Identify which cell holds the provided text, then report its (X, Y) central coordinate. 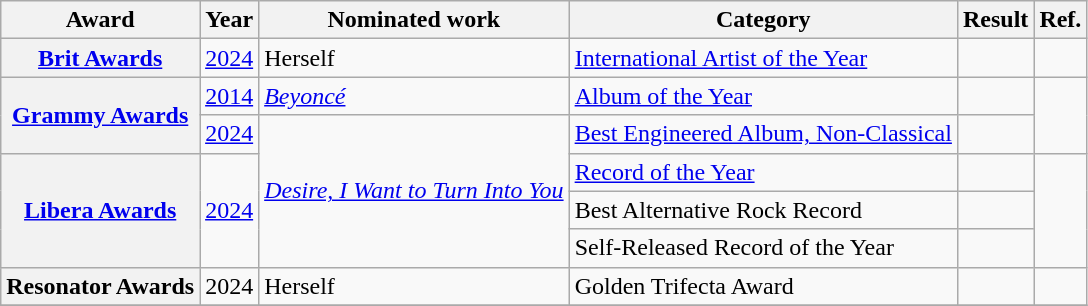
Resonator Awards (100, 286)
Result (995, 20)
Category (763, 20)
Desire, I Want to Turn Into You (414, 191)
Self-Released Record of the Year (763, 248)
Album of the Year (763, 96)
Golden Trifecta Award (763, 286)
Brit Awards (100, 58)
Award (100, 20)
Best Engineered Album, Non-Classical (763, 134)
Beyoncé (414, 96)
2014 (230, 96)
Ref. (1060, 20)
International Artist of the Year (763, 58)
Nominated work (414, 20)
Record of the Year (763, 172)
Year (230, 20)
Libera Awards (100, 210)
Grammy Awards (100, 115)
Best Alternative Rock Record (763, 210)
